Identify which cell holds the provided text, then report its [X, Y] central coordinate. 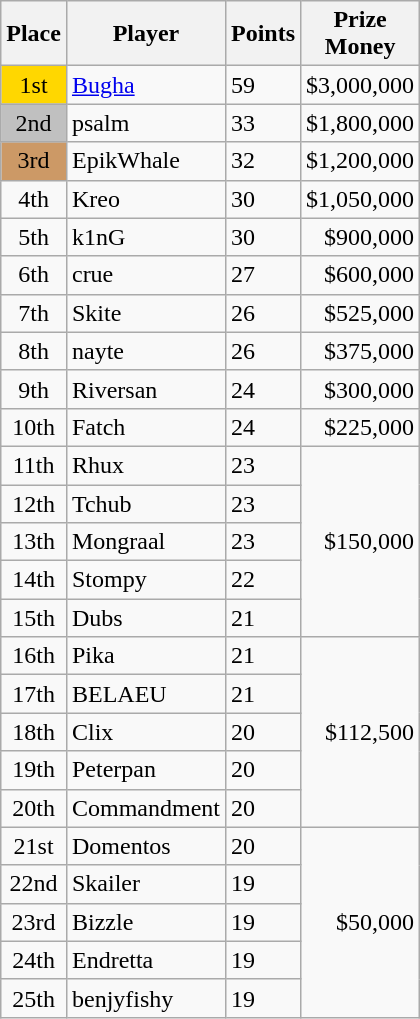
Domentos [146, 846]
Pika [146, 656]
59 [262, 85]
22nd [34, 884]
22 [262, 580]
BELAEU [146, 694]
14th [34, 580]
10th [34, 427]
Kreo [146, 199]
crue [146, 275]
Peterpan [146, 770]
Endretta [146, 960]
16th [34, 656]
Mongraal [146, 542]
psalm [146, 123]
Bizzle [146, 922]
Stompy [146, 580]
Dubs [146, 618]
23rd [34, 922]
32 [262, 161]
Player [146, 34]
33 [262, 123]
$112,500 [360, 732]
Prize Money [360, 34]
7th [34, 313]
3rd [34, 161]
25th [34, 998]
Points [262, 34]
24th [34, 960]
Commandment [146, 808]
nayte [146, 351]
13th [34, 542]
9th [34, 389]
Riversan [146, 389]
6th [34, 275]
Bugha [146, 85]
EpikWhale [146, 161]
Skailer [146, 884]
21st [34, 846]
12th [34, 503]
8th [34, 351]
$225,000 [360, 427]
19th [34, 770]
Tchub [146, 503]
k1nG [146, 237]
4th [34, 199]
$375,000 [360, 351]
Clix [146, 732]
benjyfishy [146, 998]
2nd [34, 123]
1st [34, 85]
$1,050,000 [360, 199]
$300,000 [360, 389]
15th [34, 618]
Skite [146, 313]
Place [34, 34]
$1,200,000 [360, 161]
$1,800,000 [360, 123]
17th [34, 694]
$525,000 [360, 313]
$150,000 [360, 541]
Rhux [146, 465]
18th [34, 732]
27 [262, 275]
$600,000 [360, 275]
11th [34, 465]
$3,000,000 [360, 85]
20th [34, 808]
$900,000 [360, 237]
$50,000 [360, 922]
Fatch [146, 427]
5th [34, 237]
